Return the (x, y) coordinate for the center point of the cell that contains the specified text.  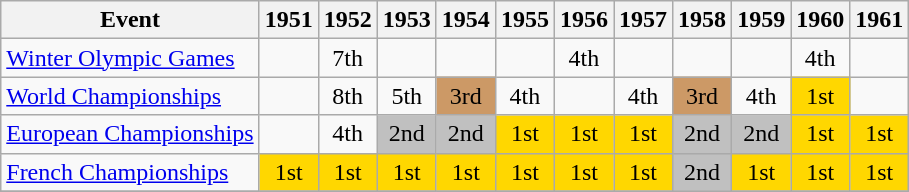
World Championships (130, 96)
Event (130, 20)
1955 (524, 20)
1961 (880, 20)
1952 (348, 20)
1957 (644, 20)
Winter Olympic Games (130, 58)
European Championships (130, 134)
1960 (820, 20)
French Championships (130, 172)
1959 (762, 20)
1954 (466, 20)
8th (348, 96)
7th (348, 58)
1951 (288, 20)
1953 (406, 20)
5th (406, 96)
1956 (584, 20)
1958 (702, 20)
